Identify which cell holds the provided text, then report its (x, y) central coordinate. 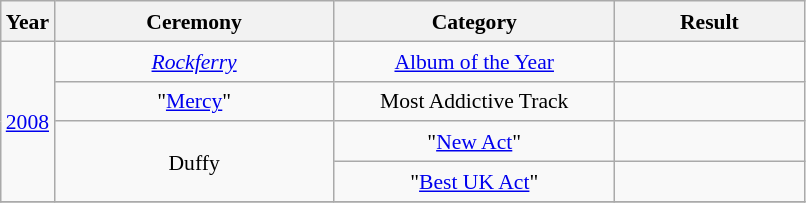
Category (474, 21)
Rockferry (194, 61)
2008 (28, 121)
Year (28, 21)
Album of the Year (474, 61)
Ceremony (194, 21)
Most Addictive Track (474, 101)
"Best UK Act" (474, 182)
Duffy (194, 162)
"New Act" (474, 142)
"Mercy" (194, 101)
Result (709, 21)
